Locate the cell with the specified text and output its (x, y) center coordinate. 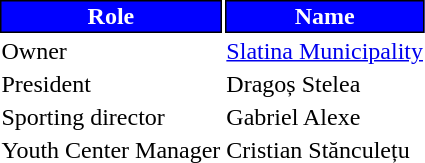
Slatina Municipality (325, 51)
President (111, 84)
Role (111, 16)
Sporting director (111, 117)
Name (325, 16)
Gabriel Alexe (325, 117)
Owner (111, 51)
Dragoș Stelea (325, 84)
